Detect which cell encompasses the target text, then output its (X, Y) center coordinate. 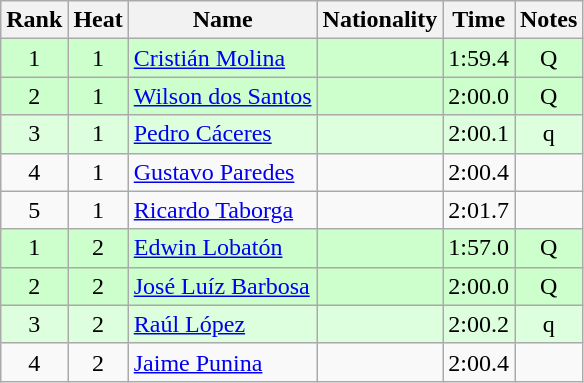
Gustavo Paredes (222, 172)
Heat (98, 20)
Wilson dos Santos (222, 96)
Nationality (380, 20)
Raúl López (222, 324)
Cristián Molina (222, 58)
2:00.1 (479, 134)
Rank (34, 20)
1:57.0 (479, 248)
José Luíz Barbosa (222, 286)
Edwin Lobatón (222, 248)
2:01.7 (479, 210)
Ricardo Taborga (222, 210)
Name (222, 20)
Time (479, 20)
Jaime Punina (222, 362)
2:00.2 (479, 324)
5 (34, 210)
1:59.4 (479, 58)
Notes (548, 20)
Pedro Cáceres (222, 134)
